For the text-containing cell, return its midpoint in [x, y] coordinate format. 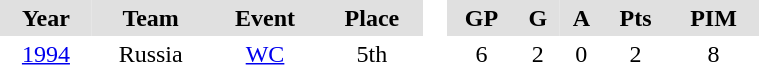
Pts [636, 18]
Event [264, 18]
GP [481, 18]
6 [481, 54]
Place [372, 18]
G [538, 18]
5th [372, 54]
Team [151, 18]
0 [581, 54]
PIM [714, 18]
WC [264, 54]
A [581, 18]
1994 [46, 54]
8 [714, 54]
Russia [151, 54]
Year [46, 18]
